From the cell containing the given text, extract its center point as [X, Y] coordinate. 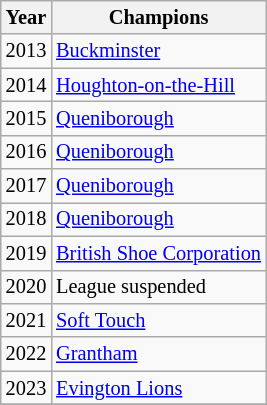
Champions [158, 17]
Evington Lions [158, 388]
Year [26, 17]
Buckminster [158, 51]
2021 [26, 320]
2015 [26, 118]
2018 [26, 219]
2023 [26, 388]
2017 [26, 186]
League suspended [158, 287]
Soft Touch [158, 320]
British Shoe Corporation [158, 253]
2020 [26, 287]
2016 [26, 152]
Houghton-on-the-Hill [158, 85]
2019 [26, 253]
Grantham [158, 354]
2013 [26, 51]
2014 [26, 85]
2022 [26, 354]
